Provide the [x, y] coordinate of the cell's center where the given text is located.  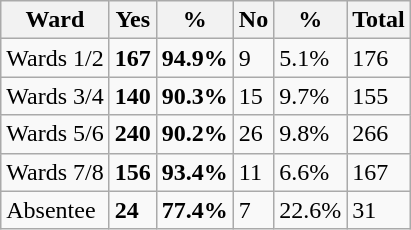
94.9% [194, 58]
156 [132, 172]
22.6% [310, 210]
Wards 7/8 [55, 172]
240 [132, 134]
93.4% [194, 172]
9 [253, 58]
176 [379, 58]
Wards 3/4 [55, 96]
26 [253, 134]
11 [253, 172]
Yes [132, 20]
Absentee [55, 210]
Wards 5/6 [55, 134]
266 [379, 134]
9.7% [310, 96]
155 [379, 96]
6.6% [310, 172]
5.1% [310, 58]
Total [379, 20]
140 [132, 96]
Ward [55, 20]
31 [379, 210]
90.3% [194, 96]
Wards 1/2 [55, 58]
9.8% [310, 134]
7 [253, 210]
No [253, 20]
77.4% [194, 210]
15 [253, 96]
24 [132, 210]
90.2% [194, 134]
